Output the (x, y) coordinate of the center of the cell containing the given text.  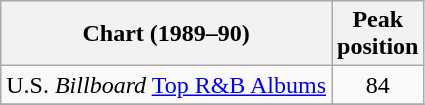
Peakposition (378, 34)
U.S. Billboard Top R&B Albums (166, 85)
84 (378, 85)
Chart (1989–90) (166, 34)
